Pinpoint the cell where the given text exists, returning its (x, y) midpoint coordinate. 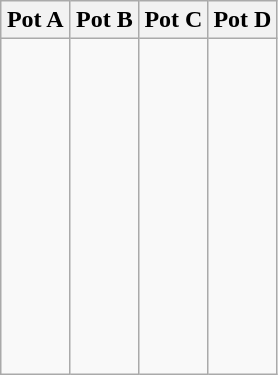
Pot C (174, 20)
Pot D (242, 20)
Pot B (104, 20)
Pot A (36, 20)
